Determine the [x, y] coordinate at the center of the cell enclosing the given text.  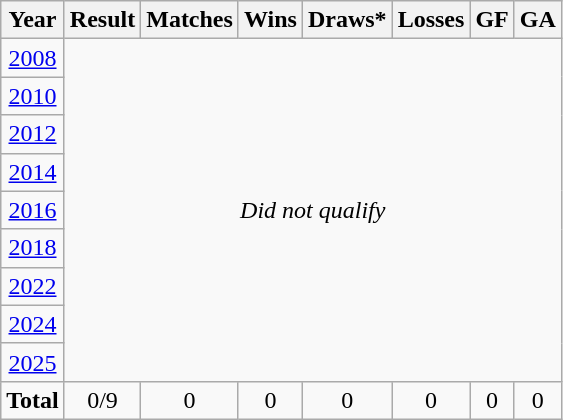
Year [33, 20]
Matches [190, 20]
Total [33, 400]
Draws* [347, 20]
2024 [33, 324]
2014 [33, 172]
Did not qualify [312, 210]
Losses [431, 20]
Result [102, 20]
0/9 [102, 400]
2018 [33, 248]
2016 [33, 210]
GF [492, 20]
2025 [33, 362]
2010 [33, 96]
2022 [33, 286]
2012 [33, 134]
Wins [270, 20]
2008 [33, 58]
GA [538, 20]
